Detect which cell encompasses the target text, then output its [x, y] center coordinate. 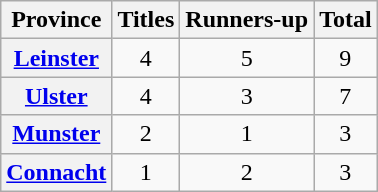
Runners-up [247, 20]
Total [346, 20]
Munster [56, 134]
7 [346, 96]
Leinster [56, 58]
5 [247, 58]
9 [346, 58]
Connacht [56, 172]
Ulster [56, 96]
Titles [146, 20]
Province [56, 20]
